Locate the cell with the specified text and output its (X, Y) center coordinate. 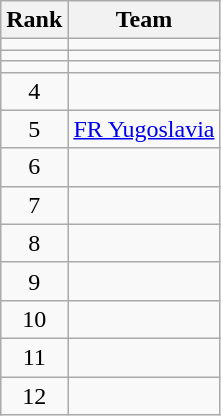
12 (34, 395)
11 (34, 357)
10 (34, 319)
9 (34, 281)
6 (34, 167)
7 (34, 205)
4 (34, 91)
Team (144, 20)
5 (34, 129)
8 (34, 243)
Rank (34, 20)
FR Yugoslavia (144, 129)
